Identify which cell holds the provided text, then report its [x, y] central coordinate. 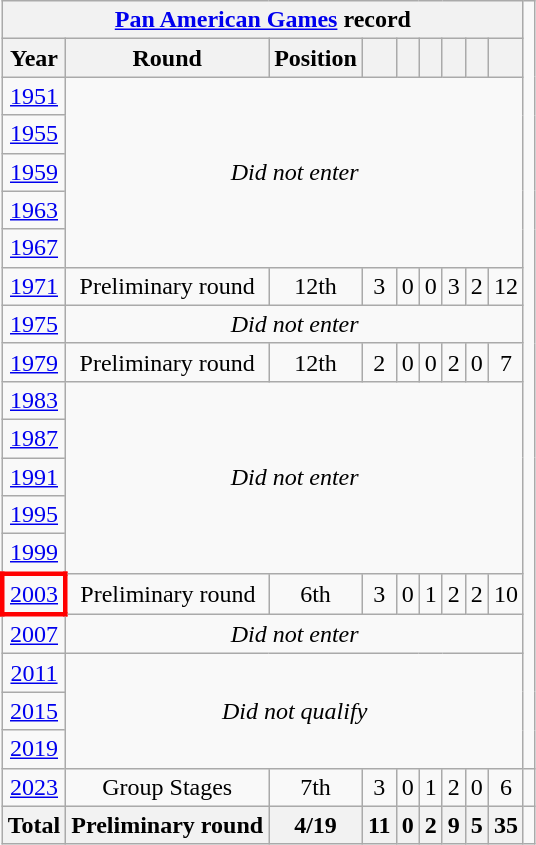
Total [34, 825]
1975 [34, 324]
Round [168, 58]
5 [476, 825]
2011 [34, 673]
1987 [34, 438]
2023 [34, 787]
12 [506, 286]
6th [316, 594]
Did not qualify [295, 711]
1995 [34, 515]
1991 [34, 477]
Position [316, 58]
2015 [34, 711]
1963 [34, 210]
1955 [34, 134]
Year [34, 58]
1983 [34, 400]
7th [316, 787]
Pan American Games record [262, 20]
10 [506, 594]
9 [454, 825]
1967 [34, 248]
4/19 [316, 825]
1999 [34, 554]
2003 [34, 594]
1979 [34, 362]
1959 [34, 172]
35 [506, 825]
Group Stages [168, 787]
11 [379, 825]
2019 [34, 749]
1971 [34, 286]
1951 [34, 96]
6 [506, 787]
7 [506, 362]
2007 [34, 634]
